Scan for the cell matching the given text and deliver its (X, Y) coordinate at center. 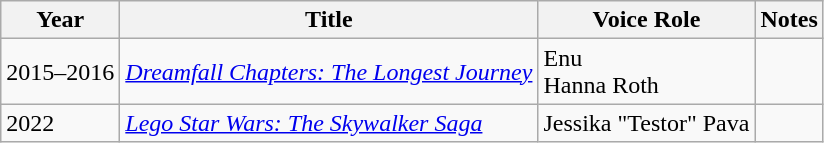
Title (329, 20)
Notes (789, 20)
Year (60, 20)
Lego Star Wars: The Skywalker Saga (329, 123)
Enu Hanna Roth (646, 72)
Dreamfall Chapters: The Longest Journey (329, 72)
2022 (60, 123)
Voice Role (646, 20)
Jessika "Testor" Pava (646, 123)
2015–2016 (60, 72)
